Provide the (x, y) coordinate of the cell's center where the given text is located.  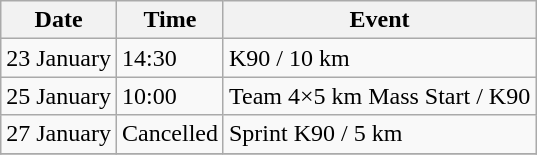
Time (170, 20)
K90 / 10 km (379, 58)
10:00 (170, 96)
Date (59, 20)
14:30 (170, 58)
Event (379, 20)
27 January (59, 134)
Cancelled (170, 134)
23 January (59, 58)
Sprint K90 / 5 km (379, 134)
Team 4×5 km Mass Start / K90 (379, 96)
25 January (59, 96)
